From the cell containing the given text, extract its center point as (X, Y) coordinate. 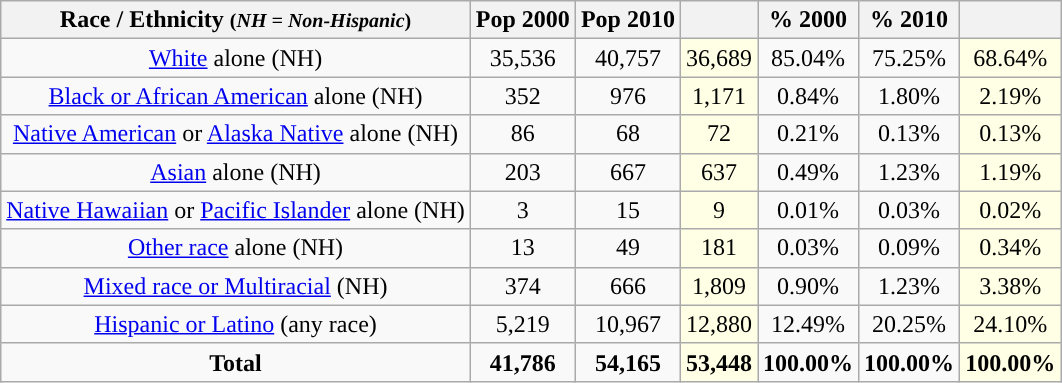
9 (718, 210)
Native American or Alaska Native alone (NH) (236, 134)
24.10% (1010, 324)
Native Hawaiian or Pacific Islander alone (NH) (236, 210)
0.02% (1010, 210)
13 (522, 248)
% 2000 (808, 20)
Mixed race or Multiracial (NH) (236, 286)
53,448 (718, 362)
68 (628, 134)
Pop 2000 (522, 20)
35,536 (522, 58)
181 (718, 248)
3 (522, 210)
637 (718, 172)
0.21% (808, 134)
0.84% (808, 96)
0.09% (910, 248)
Black or African American alone (NH) (236, 96)
40,757 (628, 58)
49 (628, 248)
Other race alone (NH) (236, 248)
72 (718, 134)
352 (522, 96)
86 (522, 134)
667 (628, 172)
666 (628, 286)
2.19% (1010, 96)
1.80% (910, 96)
75.25% (910, 58)
41,786 (522, 362)
85.04% (808, 58)
1.19% (1010, 172)
Total (236, 362)
% 2010 (910, 20)
0.01% (808, 210)
203 (522, 172)
Hispanic or Latino (any race) (236, 324)
3.38% (1010, 286)
12,880 (718, 324)
68.64% (1010, 58)
20.25% (910, 324)
54,165 (628, 362)
1,809 (718, 286)
Pop 2010 (628, 20)
0.49% (808, 172)
Race / Ethnicity (NH = Non-Hispanic) (236, 20)
36,689 (718, 58)
10,967 (628, 324)
Asian alone (NH) (236, 172)
White alone (NH) (236, 58)
976 (628, 96)
1,171 (718, 96)
0.90% (808, 286)
374 (522, 286)
5,219 (522, 324)
15 (628, 210)
0.34% (1010, 248)
12.49% (808, 324)
